Locate the cell with the specified text and output its [X, Y] center coordinate. 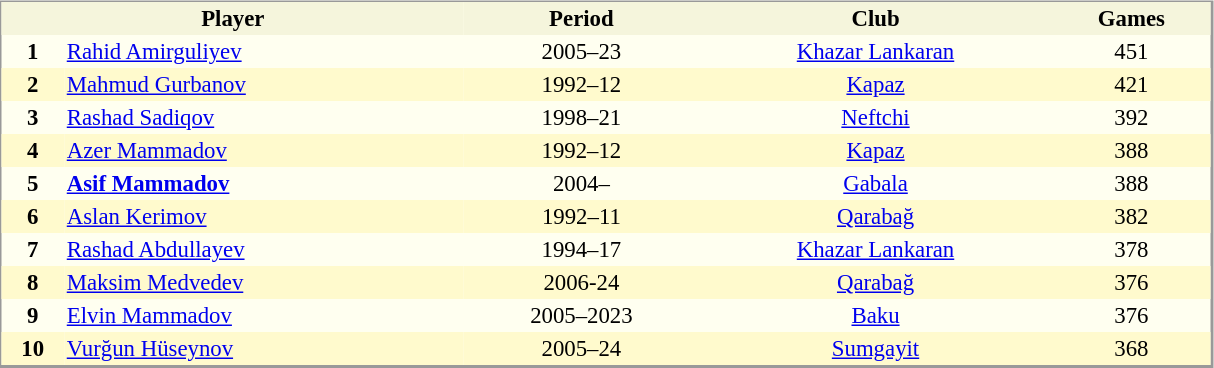
Elvin Mammadov [264, 316]
Games [1131, 18]
6 [33, 216]
2005–24 [582, 348]
4 [33, 150]
Player [234, 18]
Rahid Amirguliyev [264, 52]
Period [582, 18]
2005–2023 [582, 316]
421 [1131, 84]
9 [33, 316]
Baku [876, 316]
Rashad Abdullayev [264, 250]
Asif Mammadov [264, 184]
Club [876, 18]
Rashad Sadiqov [264, 118]
Vurğun Hüseynov [264, 348]
Mahmud Gurbanov [264, 84]
1998–21 [582, 118]
10 [33, 348]
3 [33, 118]
Azer Mammadov [264, 150]
8 [33, 282]
2 [33, 84]
Gabala [876, 184]
Maksim Medvedev [264, 282]
Aslan Kerimov [264, 216]
Sumgayit [876, 348]
1994–17 [582, 250]
368 [1131, 348]
2005–23 [582, 52]
392 [1131, 118]
5 [33, 184]
1992–11 [582, 216]
2004– [582, 184]
1 [33, 52]
2006-24 [582, 282]
Neftchi [876, 118]
451 [1131, 52]
7 [33, 250]
382 [1131, 216]
378 [1131, 250]
